Return [x, y] of the center of cell containing provided text 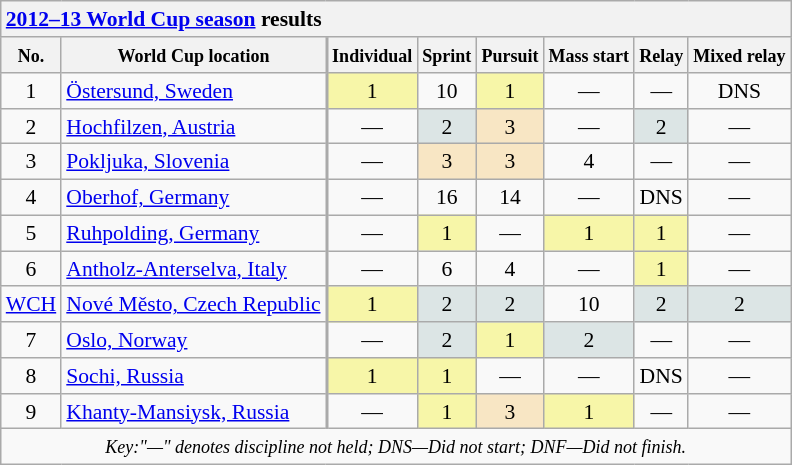
8 [31, 376]
Relay [661, 55]
Khanty-Mansiysk, Russia [193, 411]
Östersund, Sweden [193, 91]
16 [446, 197]
7 [31, 340]
Sochi, Russia [193, 376]
WCH [31, 304]
Antholz-Anterselva, Italy [193, 269]
Oslo, Norway [193, 340]
9 [31, 411]
14 [510, 197]
Mass start [590, 55]
Key:"—" denotes discipline not held; DNS—Did not start; DNF—Did not finish. [396, 447]
Pokljuka, Slovenia [193, 162]
Sprint [446, 55]
Individual [372, 55]
5 [31, 233]
Pursuit [510, 55]
Mixed relay [739, 55]
Hochfilzen, Austria [193, 126]
Oberhof, Germany [193, 197]
Nové Město, Czech Republic [193, 304]
No. [31, 55]
2012–13 World Cup season results [396, 19]
World Cup location [193, 55]
Ruhpolding, Germany [193, 233]
